Scan for the cell matching the given text and deliver its (x, y) coordinate at center. 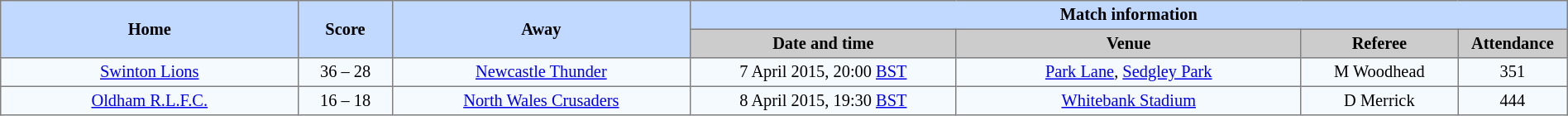
Swinton Lions (150, 72)
351 (1513, 72)
Whitebank Stadium (1128, 100)
Date and time (823, 43)
Attendance (1513, 43)
M Woodhead (1379, 72)
8 April 2015, 19:30 BST (823, 100)
North Wales Crusaders (541, 100)
D Merrick (1379, 100)
Referee (1379, 43)
16 – 18 (346, 100)
444 (1513, 100)
36 – 28 (346, 72)
Oldham R.L.F.C. (150, 100)
Away (541, 30)
Score (346, 30)
Home (150, 30)
Venue (1128, 43)
7 April 2015, 20:00 BST (823, 72)
Newcastle Thunder (541, 72)
Park Lane, Sedgley Park (1128, 72)
Match information (1128, 15)
